Return the [X, Y] coordinate for the center point of the cell that contains the specified text.  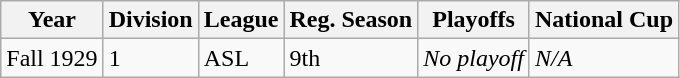
National Cup [604, 20]
Playoffs [474, 20]
9th [351, 58]
Year [52, 20]
1 [150, 58]
League [241, 20]
Reg. Season [351, 20]
N/A [604, 58]
No playoff [474, 58]
ASL [241, 58]
Fall 1929 [52, 58]
Division [150, 20]
